Output the [x, y] coordinate of the center of the cell containing the given text.  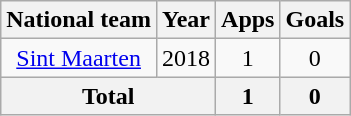
Total [108, 96]
2018 [186, 58]
National team [79, 20]
Apps [248, 20]
Sint Maarten [79, 58]
Goals [315, 20]
Year [186, 20]
